Find where the given text appears and provide that cell's center as (X, Y) coordinate. 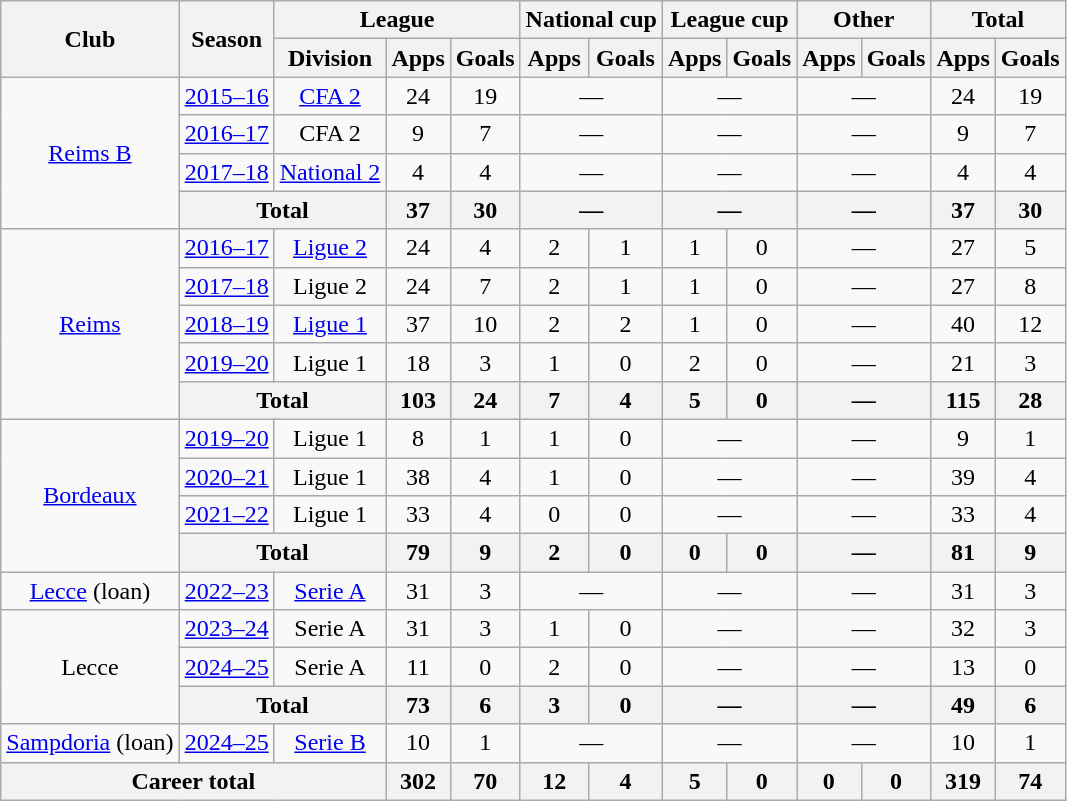
2020–21 (226, 477)
Lecce (loan) (90, 591)
2021–22 (226, 515)
Reims (90, 324)
National 2 (330, 172)
2018–19 (226, 324)
11 (418, 667)
National cup (591, 20)
Career total (194, 781)
Division (330, 58)
70 (485, 781)
28 (1030, 400)
League cup (729, 20)
49 (963, 705)
74 (1030, 781)
2022–23 (226, 591)
Bordeaux (90, 495)
115 (963, 400)
103 (418, 400)
13 (963, 667)
302 (418, 781)
81 (963, 553)
Reims B (90, 153)
2015–16 (226, 96)
Serie B (330, 743)
Club (90, 39)
Sampdoria (loan) (90, 743)
18 (418, 362)
39 (963, 477)
38 (418, 477)
2023–24 (226, 629)
League (397, 20)
Lecce (90, 667)
21 (963, 362)
Other (864, 20)
73 (418, 705)
319 (963, 781)
32 (963, 629)
40 (963, 324)
79 (418, 553)
Season (226, 39)
